Find where the given text appears and provide that cell's center as [X, Y] coordinate. 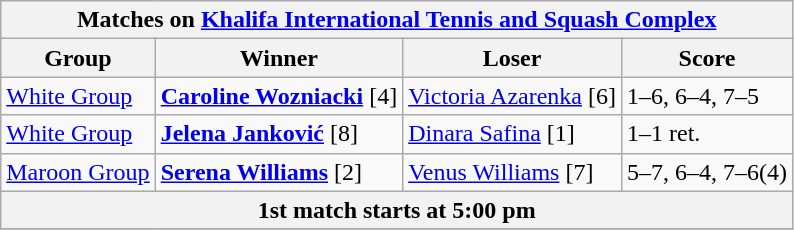
Winner [279, 58]
Score [708, 58]
Loser [512, 58]
Group [78, 58]
1–1 ret. [708, 134]
Caroline Wozniacki [4] [279, 96]
1–6, 6–4, 7–5 [708, 96]
1st match starts at 5:00 pm [397, 210]
Victoria Azarenka [6] [512, 96]
Dinara Safina [1] [512, 134]
Serena Williams [2] [279, 172]
Venus Williams [7] [512, 172]
Jelena Janković [8] [279, 134]
Maroon Group [78, 172]
5–7, 6–4, 7–6(4) [708, 172]
Matches on Khalifa International Tennis and Squash Complex [397, 20]
